Output the (X, Y) coordinate of the center of the cell containing the given text.  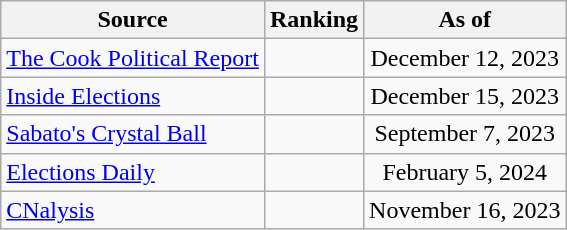
Elections Daily (133, 172)
CNalysis (133, 210)
Inside Elections (133, 96)
The Cook Political Report (133, 58)
Ranking (314, 20)
September 7, 2023 (465, 134)
November 16, 2023 (465, 210)
As of (465, 20)
February 5, 2024 (465, 172)
Source (133, 20)
Sabato's Crystal Ball (133, 134)
December 12, 2023 (465, 58)
December 15, 2023 (465, 96)
